Determine the [x, y] coordinate at the center of the cell enclosing the given text.  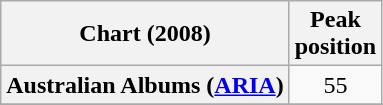
Chart (2008) [145, 34]
Peak position [335, 34]
Australian Albums (ARIA) [145, 85]
55 [335, 85]
